Return (x, y) of the center of cell containing provided text 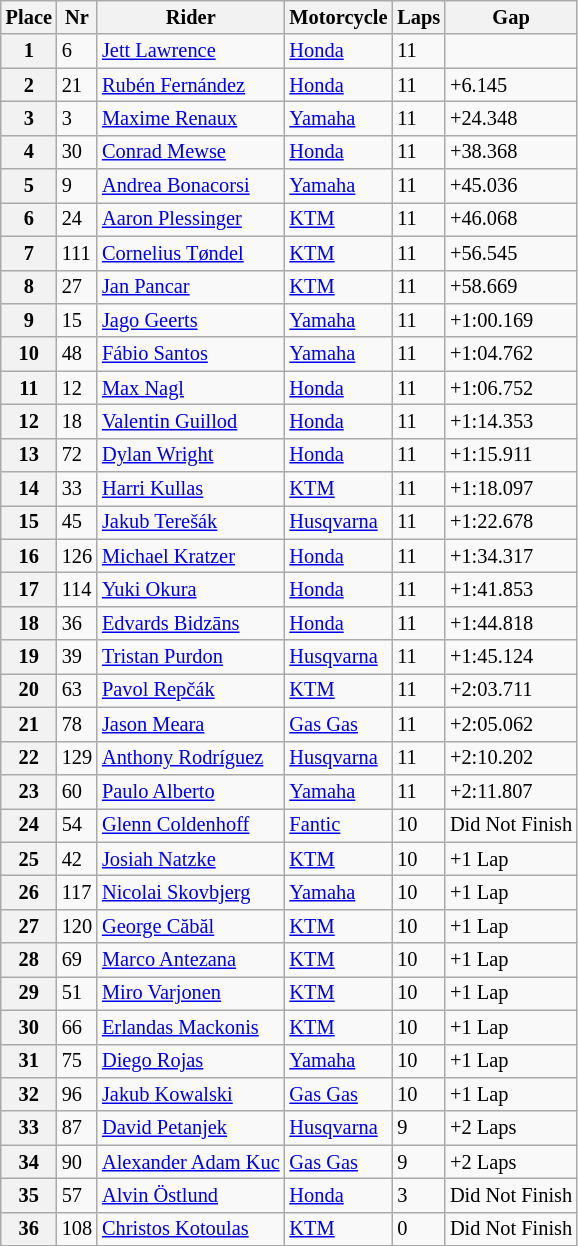
Andrea Bonacorsi (190, 186)
Motorcycle (339, 17)
+1:41.853 (511, 589)
+1:18.097 (511, 489)
129 (77, 758)
Fantic (339, 825)
Rubén Fernández (190, 85)
60 (77, 791)
+1:45.124 (511, 657)
114 (77, 589)
+1:34.317 (511, 556)
Josiah Natzke (190, 859)
David Petanjek (190, 1128)
57 (77, 1195)
George Căbăl (190, 926)
35 (29, 1195)
23 (29, 791)
42 (77, 859)
+46.068 (511, 219)
63 (77, 690)
Rider (190, 17)
111 (77, 253)
Jett Lawrence (190, 51)
16 (29, 556)
Christos Kotoulas (190, 1229)
Erlandas Mackonis (190, 1027)
Conrad Mewse (190, 152)
+1:15.911 (511, 455)
+58.669 (511, 287)
+1:44.818 (511, 623)
Cornelius Tøndel (190, 253)
48 (77, 354)
117 (77, 892)
7 (29, 253)
+1:00.169 (511, 320)
66 (77, 1027)
51 (77, 993)
+2:03.711 (511, 690)
29 (29, 993)
Max Nagl (190, 388)
0 (418, 1229)
Glenn Coldenhoff (190, 825)
13 (29, 455)
14 (29, 489)
Michael Kratzer (190, 556)
20 (29, 690)
+2:05.062 (511, 724)
Marco Antezana (190, 960)
32 (29, 1094)
28 (29, 960)
Dylan Wright (190, 455)
5 (29, 186)
Harri Kullas (190, 489)
4 (29, 152)
108 (77, 1229)
31 (29, 1061)
69 (77, 960)
Edvards Bidzāns (190, 623)
+6.145 (511, 85)
+1:22.678 (511, 522)
34 (29, 1162)
+2:10.202 (511, 758)
Tristan Purdon (190, 657)
Jakub Terešák (190, 522)
Yuki Okura (190, 589)
Nr (77, 17)
126 (77, 556)
120 (77, 926)
Place (29, 17)
17 (29, 589)
26 (29, 892)
Pavol Repčák (190, 690)
Aaron Plessinger (190, 219)
+1:14.353 (511, 421)
+45.036 (511, 186)
+56.545 (511, 253)
72 (77, 455)
Miro Varjonen (190, 993)
1 (29, 51)
+1:06.752 (511, 388)
Alexander Adam Kuc (190, 1162)
96 (77, 1094)
39 (77, 657)
Paulo Alberto (190, 791)
+1:04.762 (511, 354)
75 (77, 1061)
Anthony Rodríguez (190, 758)
Jan Pancar (190, 287)
+24.348 (511, 118)
19 (29, 657)
Maxime Renaux (190, 118)
Gap (511, 17)
Nicolai Skovbjerg (190, 892)
78 (77, 724)
Diego Rojas (190, 1061)
8 (29, 287)
Jakub Kowalski (190, 1094)
22 (29, 758)
Jago Geerts (190, 320)
90 (77, 1162)
Laps (418, 17)
2 (29, 85)
+38.368 (511, 152)
+2:11.807 (511, 791)
Fábio Santos (190, 354)
87 (77, 1128)
Alvin Östlund (190, 1195)
Valentin Guillod (190, 421)
Jason Meara (190, 724)
45 (77, 522)
25 (29, 859)
54 (77, 825)
